Extract the (x, y) coordinate from the center of the cell holding the provided text.  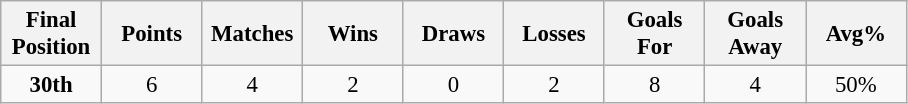
Avg% (856, 34)
Draws (454, 34)
Wins (354, 34)
0 (454, 85)
50% (856, 85)
Final Position (52, 34)
Losses (554, 34)
6 (152, 85)
30th (52, 85)
8 (654, 85)
Matches (252, 34)
Goals Away (756, 34)
Goals For (654, 34)
Points (152, 34)
